Capture the cell that displays the provided text and extract its [X, Y] central coordinate. 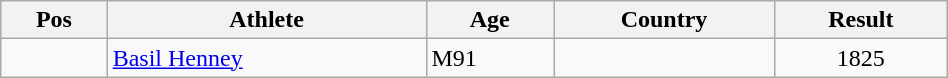
Country [664, 20]
Basil Henney [266, 58]
Athlete [266, 20]
Result [860, 20]
Age [490, 20]
M91 [490, 58]
Pos [54, 20]
1825 [860, 58]
